Pinpoint the cell where the given text exists, returning its (X, Y) midpoint coordinate. 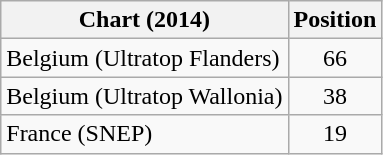
Position (335, 20)
Belgium (Ultratop Wallonia) (144, 96)
38 (335, 96)
Belgium (Ultratop Flanders) (144, 58)
Chart (2014) (144, 20)
66 (335, 58)
France (SNEP) (144, 134)
19 (335, 134)
